Capture the cell that displays the provided text and extract its (x, y) central coordinate. 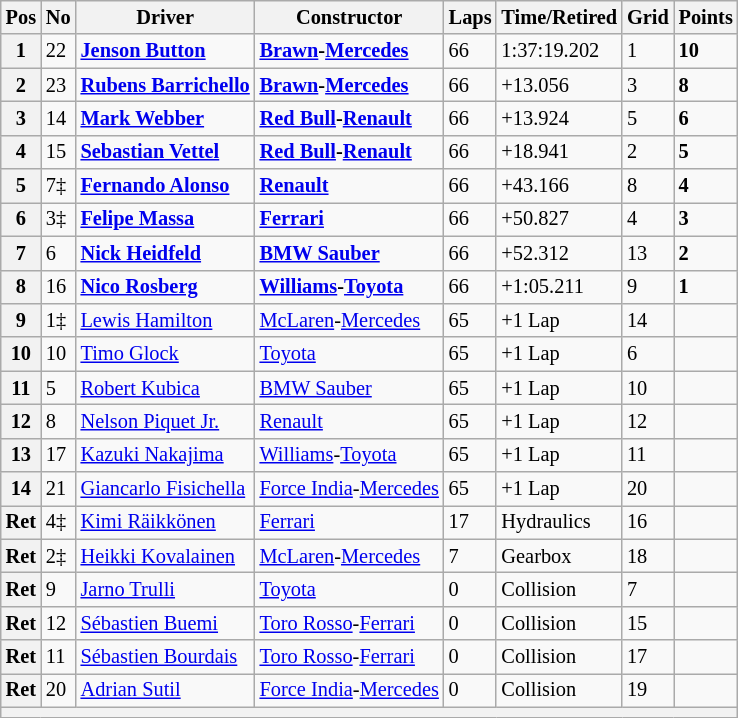
Kazuki Nakajima (166, 455)
Gearbox (559, 556)
22 (58, 51)
18 (648, 556)
19 (648, 690)
Grid (648, 17)
+13.924 (559, 118)
7‡ (58, 186)
+13.056 (559, 85)
Rubens Barrichello (166, 85)
1‡ (58, 320)
Sébastien Buemi (166, 623)
21 (58, 489)
Giancarlo Fisichella (166, 489)
Felipe Massa (166, 219)
Heikki Kovalainen (166, 556)
4‡ (58, 522)
Hydraulics (559, 522)
Jarno Trulli (166, 589)
1:37:19.202 (559, 51)
3‡ (58, 219)
Sebastian Vettel (166, 152)
Pos (21, 17)
Sébastien Bourdais (166, 657)
2‡ (58, 556)
Mark Webber (166, 118)
Points (706, 17)
Timo Glock (166, 354)
Constructor (350, 17)
Adrian Sutil (166, 690)
Lewis Hamilton (166, 320)
Laps (470, 17)
Nelson Piquet Jr. (166, 421)
Time/Retired (559, 17)
Driver (166, 17)
Nick Heidfeld (166, 253)
+1:05.211 (559, 287)
+18.941 (559, 152)
+50.827 (559, 219)
+43.166 (559, 186)
Jenson Button (166, 51)
Kimi Räikkönen (166, 522)
+52.312 (559, 253)
No (58, 17)
Nico Rosberg (166, 287)
Fernando Alonso (166, 186)
Robert Kubica (166, 388)
23 (58, 85)
